Extract the (x, y) coordinate from the center of the cell holding the provided text.  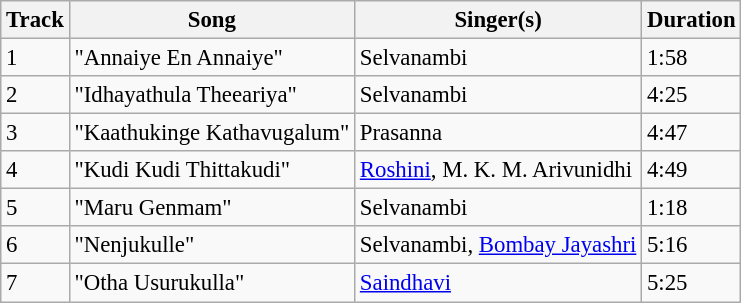
1 (35, 58)
Roshini, M. K. M. Arivunidhi (498, 170)
5:16 (692, 245)
Singer(s) (498, 20)
5 (35, 208)
4:49 (692, 170)
"Otha Usurukulla" (212, 283)
"Kaathukinge Kathavugalum" (212, 133)
4:47 (692, 133)
1:18 (692, 208)
Track (35, 20)
"Annaiye En Annaiye" (212, 58)
2 (35, 95)
Song (212, 20)
"Idhayathula Theeariya" (212, 95)
6 (35, 245)
"Nenjukulle" (212, 245)
Prasanna (498, 133)
4 (35, 170)
Duration (692, 20)
5:25 (692, 283)
1:58 (692, 58)
"Maru Genmam" (212, 208)
Saindhavi (498, 283)
3 (35, 133)
"Kudi Kudi Thittakudi" (212, 170)
7 (35, 283)
Selvanambi, Bombay Jayashri (498, 245)
4:25 (692, 95)
